Return (X, Y) of the center of cell containing provided text 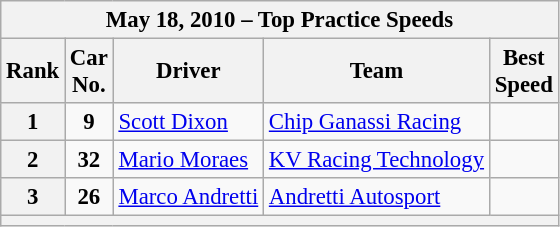
Rank (33, 72)
2 (33, 160)
Chip Ganassi Racing (377, 122)
Marco Andretti (188, 197)
Scott Dixon (188, 122)
32 (90, 160)
Andretti Autosport (377, 197)
CarNo. (90, 72)
BestSpeed (524, 72)
Mario Moraes (188, 160)
Team (377, 72)
9 (90, 122)
KV Racing Technology (377, 160)
26 (90, 197)
1 (33, 122)
3 (33, 197)
Driver (188, 72)
May 18, 2010 – Top Practice Speeds (280, 20)
